Determine the [x, y] coordinate at the center of the cell enclosing the given text.  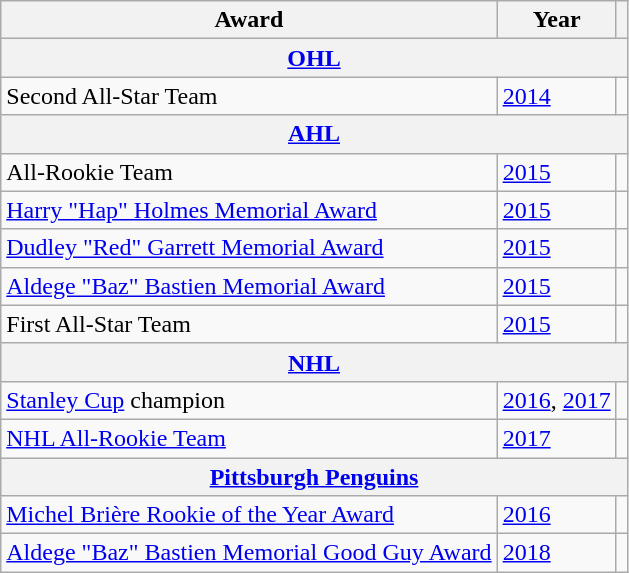
First All-Star Team [249, 324]
Michel Brière Rookie of the Year Award [249, 515]
Stanley Cup champion [249, 400]
Pittsburgh Penguins [314, 477]
2016, 2017 [556, 400]
AHL [314, 134]
2017 [556, 438]
2018 [556, 553]
OHL [314, 58]
Aldege "Baz" Bastien Memorial Award [249, 286]
Award [249, 20]
NHL All-Rookie Team [249, 438]
Year [556, 20]
Dudley "Red" Garrett Memorial Award [249, 248]
2014 [556, 96]
Harry "Hap" Holmes Memorial Award [249, 210]
Second All-Star Team [249, 96]
NHL [314, 362]
Aldege "Baz" Bastien Memorial Good Guy Award [249, 553]
2016 [556, 515]
All-Rookie Team [249, 172]
